Search for the cell housing the specified text and yield its [x, y] center coordinate. 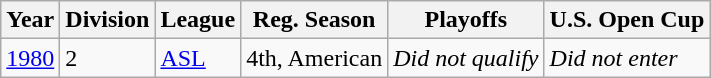
Reg. Season [314, 20]
Year [30, 20]
2 [108, 58]
ASL [198, 58]
League [198, 20]
1980 [30, 58]
Playoffs [466, 20]
Did not qualify [466, 58]
4th, American [314, 58]
Division [108, 20]
U.S. Open Cup [627, 20]
Did not enter [627, 58]
